Extract the [X, Y] coordinate from the center of the cell holding the provided text.  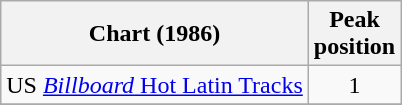
Chart (1986) [155, 34]
1 [354, 85]
Peakposition [354, 34]
US Billboard Hot Latin Tracks [155, 85]
